Scan for the cell matching the given text and deliver its [X, Y] coordinate at center. 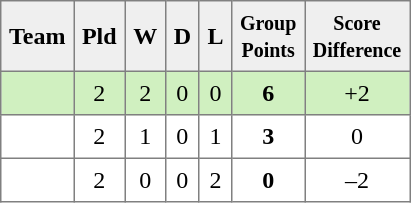
L [216, 36]
6 [268, 93]
D [182, 36]
ScoreDifference [358, 36]
+2 [358, 93]
W [145, 36]
Pld [100, 36]
Team [38, 36]
–2 [358, 180]
3 [268, 137]
GroupPoints [268, 36]
